Locate the cell with the specified text and output its [x, y] center coordinate. 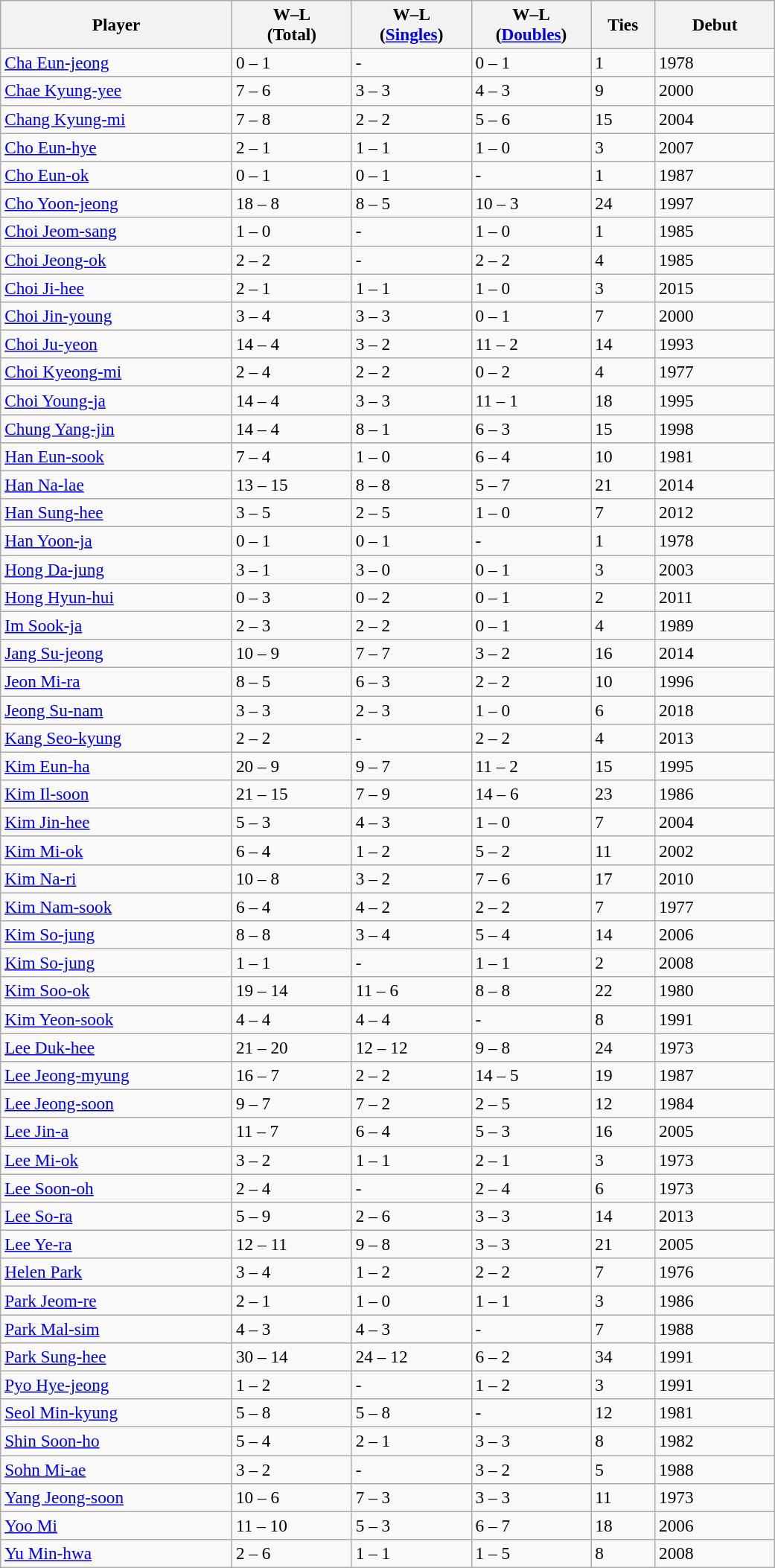
1 – 5 [532, 1553]
2018 [715, 710]
4 – 2 [411, 906]
5 – 7 [532, 485]
W–L(Doubles) [532, 24]
Han Na-lae [116, 485]
Chang Kyung-mi [116, 119]
23 [623, 794]
22 [623, 991]
Jeong Su-nam [116, 710]
Shin Soon-ho [116, 1441]
Seol Min-kyung [116, 1413]
21 – 20 [292, 1047]
Kim Eun-ha [116, 766]
3 – 1 [292, 569]
Lee Jeong-soon [116, 1103]
Lee Jeong-myung [116, 1075]
2003 [715, 569]
Cho Eun-hye [116, 147]
Im Sook-ja [116, 625]
Yang Jeong-soon [116, 1497]
5 – 9 [292, 1216]
8 – 1 [411, 428]
Jeon Mi-ra [116, 681]
11 – 7 [292, 1132]
Chung Yang-jin [116, 428]
Player [116, 24]
Choi Young-ja [116, 400]
1976 [715, 1272]
1982 [715, 1441]
1993 [715, 344]
1989 [715, 625]
Han Sung-hee [116, 513]
2010 [715, 879]
Lee Mi-ok [116, 1160]
Choi Jeom-sang [116, 232]
Kim Na-ri [116, 879]
2007 [715, 147]
Choi Kyeong-mi [116, 372]
Choi Jin-young [116, 316]
5 – 2 [532, 850]
Park Sung-hee [116, 1357]
9 [623, 91]
20 – 9 [292, 766]
Han Eun-sook [116, 456]
5 [623, 1469]
30 – 14 [292, 1357]
10 – 3 [532, 203]
19 – 14 [292, 991]
2015 [715, 287]
Cho Eun-ok [116, 175]
0 – 3 [292, 597]
Kim Jin-hee [116, 822]
Lee Jin-a [116, 1132]
6 – 2 [532, 1357]
13 – 15 [292, 485]
Kim Il-soon [116, 794]
1996 [715, 681]
Sohn Mi-ae [116, 1469]
11 – 10 [292, 1526]
24 – 12 [411, 1357]
Kim Soo-ok [116, 991]
14 – 5 [532, 1075]
Hong Hyun-hui [116, 597]
Park Jeom-re [116, 1300]
Helen Park [116, 1272]
16 – 7 [292, 1075]
17 [623, 879]
2002 [715, 850]
Park Mal-sim [116, 1328]
7 – 7 [411, 653]
10 – 8 [292, 879]
7 – 9 [411, 794]
Lee Duk-hee [116, 1047]
Lee So-ra [116, 1216]
12 – 12 [411, 1047]
Pyo Hye-jeong [116, 1385]
21 – 15 [292, 794]
1997 [715, 203]
Kim Nam-sook [116, 906]
11 – 1 [532, 400]
1998 [715, 428]
2011 [715, 597]
Han Yoon-ja [116, 541]
Cho Yoon-jeong [116, 203]
7 – 3 [411, 1497]
Jang Su-jeong [116, 653]
3 – 5 [292, 513]
1980 [715, 991]
7 – 4 [292, 456]
Lee Ye-ra [116, 1244]
18 – 8 [292, 203]
6 – 7 [532, 1526]
5 – 6 [532, 119]
Ties [623, 24]
2012 [715, 513]
W–L(Singles) [411, 24]
Yu Min-hwa [116, 1553]
Kim Yeon-sook [116, 1019]
12 – 11 [292, 1244]
19 [623, 1075]
14 – 6 [532, 794]
Cha Eun-jeong [116, 63]
Yoo Mi [116, 1526]
Choi Ju-yeon [116, 344]
11 – 6 [411, 991]
10 – 9 [292, 653]
1984 [715, 1103]
Choi Jeong-ok [116, 260]
Lee Soon-oh [116, 1188]
Kang Seo-kyung [116, 738]
7 – 2 [411, 1103]
W–L(Total) [292, 24]
Debut [715, 24]
Kim Mi-ok [116, 850]
3 – 0 [411, 569]
10 – 6 [292, 1497]
34 [623, 1357]
Choi Ji-hee [116, 287]
Hong Da-jung [116, 569]
Chae Kyung-yee [116, 91]
7 – 8 [292, 119]
